For the text-containing cell, return its midpoint in (X, Y) coordinate format. 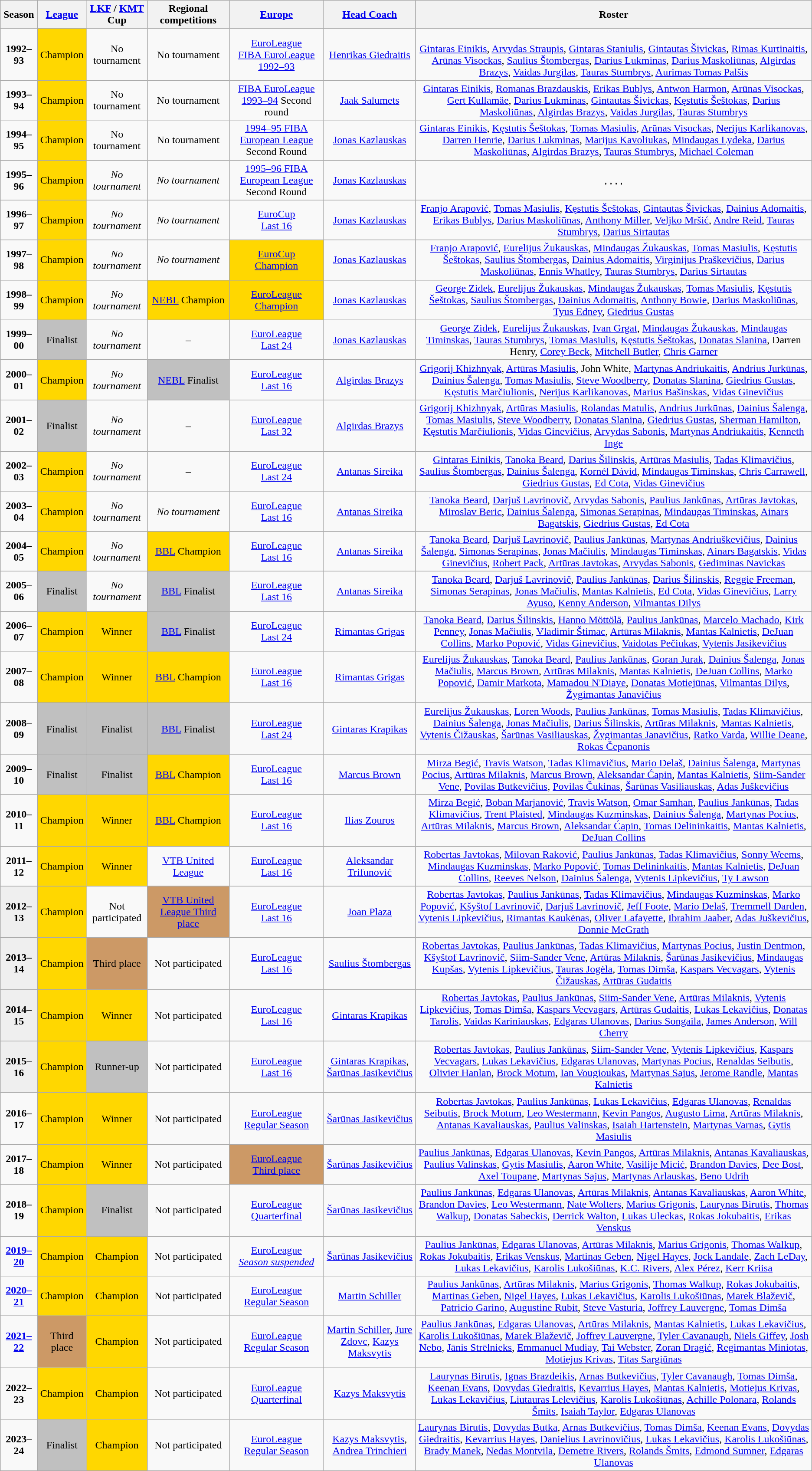
Kazys Maksvytis, Andrea Trinchieri (370, 1445)
2016–17 (19, 1119)
Gintaras Krapikas, Šarūnas Jasikevičius (370, 1067)
2007–08 (19, 677)
1995–96 (19, 180)
EuroCup Champion (276, 260)
Marcus Brown (370, 775)
Joan Plaza (370, 912)
Head Coach (370, 15)
2017–18 (19, 1164)
2010–11 (19, 820)
Runner-up (117, 1067)
2022–23 (19, 1394)
1995–96 FIBA European League Second Round (276, 180)
Martin Schiller (370, 1296)
Season (19, 15)
Henrikas Giedraitis (370, 55)
2018–19 (19, 1210)
2020–21 (19, 1296)
1994–95 FIBA European League Second Round (276, 140)
2003–04 (19, 511)
1998–99 (19, 300)
2015–16 (19, 1067)
NEBL Finalist (188, 380)
Europe (276, 15)
2011–12 (19, 866)
2019–20 (19, 1256)
2013–14 (19, 963)
Martin Schiller, Jure Zdovc, Kazys Maksvytis (370, 1342)
Saulius Štombergas (370, 963)
Regional competitions (188, 15)
1992–93 (19, 55)
1993–94 (19, 100)
1999–00 (19, 340)
2000–01 (19, 380)
2023–24 (19, 1445)
FIBA EuroLeague 1993–94 Second round (276, 100)
Aleksandar Trifunović (370, 866)
2012–13 (19, 912)
1996–97 (19, 220)
2002–03 (19, 471)
2001–02 (19, 425)
League (62, 15)
EuroLeague Last 32 (276, 425)
EuroLeagueThird place (276, 1164)
2004–05 (19, 552)
LKF / KMT Cup (117, 15)
2005–06 (19, 591)
EuroLeague FIBA EuroLeague 1992–93 (276, 55)
EuroLeague Champion (276, 300)
2009–10 (19, 775)
1997–98 (19, 260)
VTB United League (188, 866)
2014–15 (19, 1015)
VTB United League Third place (188, 912)
2006–07 (19, 631)
, , , , (613, 180)
1994–95 (19, 140)
EuroLeagueSeason suspended (276, 1256)
NEBL Champion (188, 300)
2021–22 (19, 1342)
Ilias Zouros (370, 820)
Jaak Salumets (370, 100)
2008–09 (19, 729)
EuroCup Last 16 (276, 220)
Kazys Maksvytis (370, 1394)
Roster (613, 15)
